Find where the given text appears and provide that cell's center as (X, Y) coordinate. 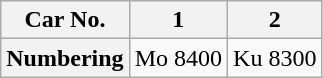
Numbering (65, 58)
Car No. (65, 20)
2 (275, 20)
Ku 8300 (275, 58)
Mo 8400 (178, 58)
1 (178, 20)
